Identify which cell holds the provided text, then report its (X, Y) central coordinate. 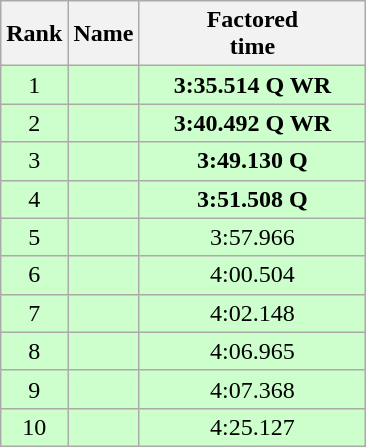
6 (34, 275)
9 (34, 389)
7 (34, 313)
4:25.127 (252, 427)
Factoredtime (252, 34)
10 (34, 427)
4:00.504 (252, 275)
3:40.492 Q WR (252, 123)
Name (104, 34)
4:06.965 (252, 351)
1 (34, 85)
5 (34, 237)
4:07.368 (252, 389)
3:51.508 Q (252, 199)
3:57.966 (252, 237)
8 (34, 351)
2 (34, 123)
4 (34, 199)
3:35.514 Q WR (252, 85)
4:02.148 (252, 313)
Rank (34, 34)
3:49.130 Q (252, 161)
3 (34, 161)
